Return the (X, Y) coordinate for the center point of the cell that contains the specified text.  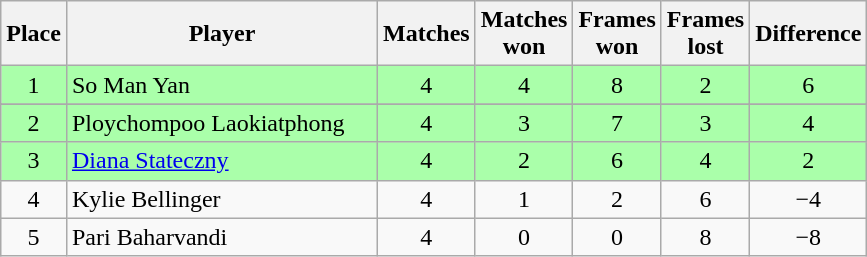
Diana Stateczny (222, 161)
−4 (808, 199)
Ploychompoo Laokiatphong (222, 123)
So Man Yan (222, 85)
Frames lost (705, 34)
Matches (427, 34)
−8 (808, 237)
Matches won (524, 34)
Place (34, 34)
5 (34, 237)
Difference (808, 34)
Pari Baharvandi (222, 237)
Frames won (617, 34)
Kylie Bellinger (222, 199)
Player (222, 34)
7 (617, 123)
